For the text-containing cell, return its midpoint in [x, y] coordinate format. 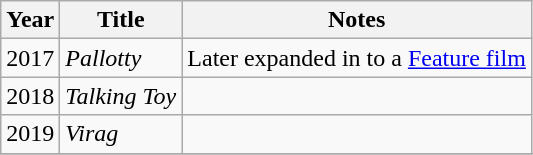
Later expanded in to a Feature film [357, 58]
2019 [30, 134]
Notes [357, 20]
2018 [30, 96]
Talking Toy [121, 96]
Year [30, 20]
2017 [30, 58]
Pallotty [121, 58]
Title [121, 20]
Virag [121, 134]
